Return the [x, y] coordinate for the center point of the cell that contains the specified text.  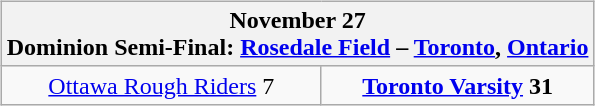
November 27Dominion Semi-Final: Rosedale Field – Toronto, Ontario [298, 34]
Ottawa Rough Riders 7 [161, 85]
Toronto Varsity 31 [458, 85]
